For the text-containing cell, return its midpoint in [x, y] coordinate format. 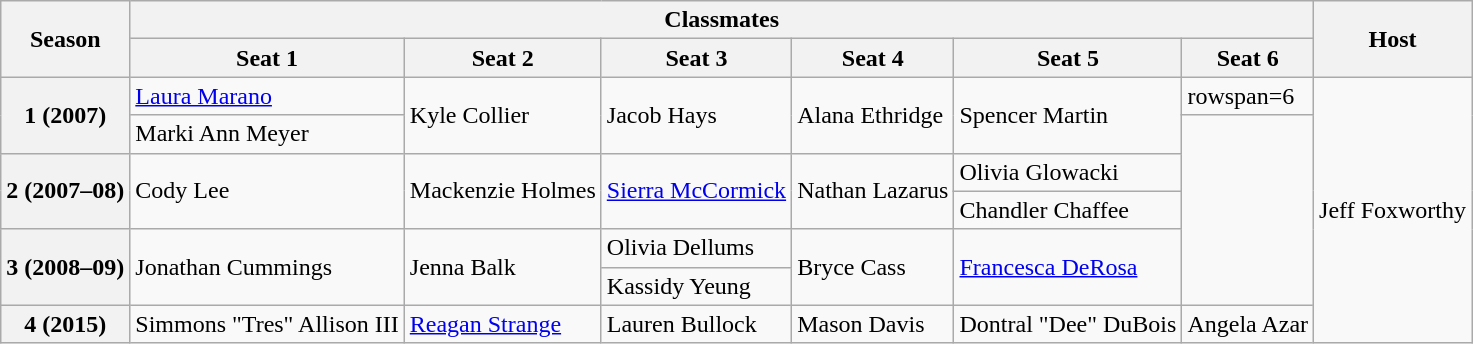
Angela Azar [1248, 324]
4 (2015) [66, 324]
Lauren Bullock [696, 324]
Jenna Balk [502, 267]
Spencer Martin [1068, 115]
Olivia Glowacki [1068, 172]
Season [66, 39]
Reagan Strange [502, 324]
Simmons "Tres" Allison III [267, 324]
Alana Ethridge [873, 115]
Francesca DeRosa [1068, 267]
Bryce Cass [873, 267]
Sierra McCormick [696, 191]
Nathan Lazarus [873, 191]
Seat 1 [267, 58]
Seat 6 [1248, 58]
Seat 3 [696, 58]
Jonathan Cummings [267, 267]
2 (2007–08) [66, 191]
Laura Marano [267, 96]
Seat 5 [1068, 58]
Classmates [722, 20]
Chandler Chaffee [1068, 210]
Olivia Dellums [696, 248]
Seat 4 [873, 58]
Seat 2 [502, 58]
Jeff Foxworthy [1393, 210]
Jacob Hays [696, 115]
Host [1393, 39]
1 (2007) [66, 115]
Mason Davis [873, 324]
Kassidy Yeung [696, 286]
Mackenzie Holmes [502, 191]
Cody Lee [267, 191]
rowspan=6 [1248, 96]
3 (2008–09) [66, 267]
Dontral "Dee" DuBois [1068, 324]
Kyle Collier [502, 115]
Marki Ann Meyer [267, 134]
